Extract the [X, Y] coordinate from the center of the cell holding the provided text.  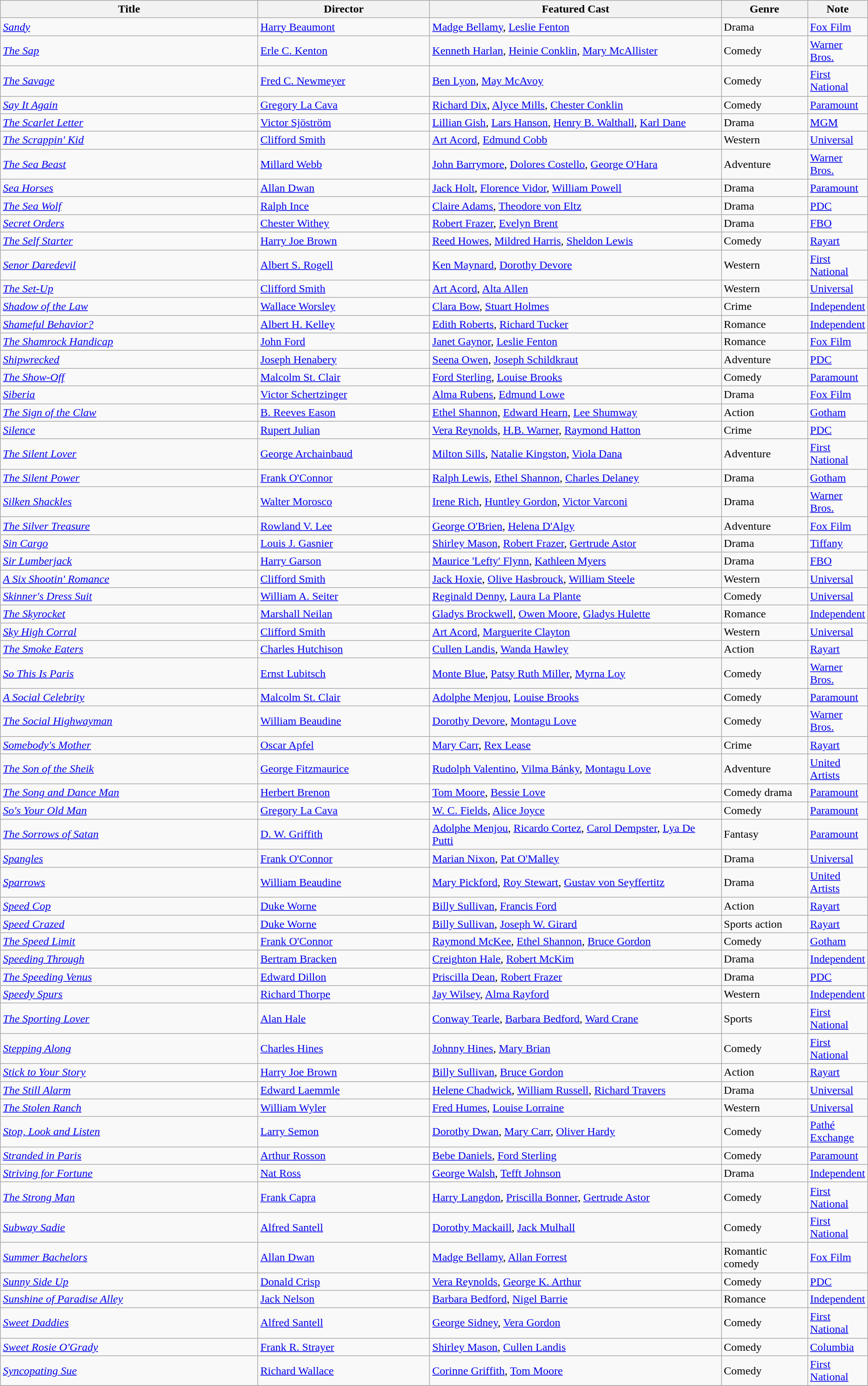
The Strong Man [129, 1197]
Priscilla Dean, Robert Frazer [576, 977]
Richard Wallace [344, 1371]
Irene Rich, Huntley Gordon, Victor Varconi [576, 502]
The Show-Off [129, 377]
Conway Tearle, Barbara Bedford, Ward Crane [576, 1019]
So's Your Old Man [129, 810]
Striving for Fortune [129, 1173]
Edith Roberts, Richard Tucker [576, 324]
The Stolen Ranch [129, 1108]
Madge Bellamy, Leslie Fenton [576, 27]
MGM [838, 122]
Claire Adams, Theodore von Eltz [576, 205]
Ben Lyon, May McAvoy [576, 81]
Comedy drama [765, 793]
The Shamrock Handicap [129, 342]
The Smoke Eaters [129, 649]
Shadow of the Law [129, 307]
The Silver Treasure [129, 526]
W. C. Fields, Alice Joyce [576, 810]
Art Acord, Alta Allen [576, 289]
Monte Blue, Patsy Ruth Miller, Myrna Loy [576, 674]
Maurice 'Lefty' Flynn, Kathleen Myers [576, 561]
Sky High Corral [129, 632]
Stepping Along [129, 1048]
The Scarlet Letter [129, 122]
Say It Again [129, 105]
Herbert Brenon [344, 793]
Director [344, 9]
Alan Hale [344, 1019]
Skinner's Dress Suit [129, 597]
Dorothy Mackaill, Jack Mulhall [576, 1227]
Oscar Apfel [344, 745]
Dorothy Dwan, Mary Carr, Oliver Hardy [576, 1132]
Billy Sullivan, Joseph W. Girard [576, 924]
Sparrows [129, 882]
Sunshine of Paradise Alley [129, 1299]
Somebody's Mother [129, 745]
Billy Sullivan, Francis Ford [576, 906]
Jay Wilsey, Alma Rayford [576, 995]
Billy Sullivan, Bruce Gordon [576, 1072]
The Silent Lover [129, 454]
Sports action [765, 924]
Joseph Henabery [344, 359]
Shirley Mason, Cullen Landis [576, 1347]
Speeding Through [129, 959]
Frank Capra [344, 1197]
Walter Morosco [344, 502]
Romantic comedy [765, 1257]
Title [129, 9]
Stop, Look and Listen [129, 1132]
Columbia [838, 1347]
Secret Orders [129, 223]
Adolphe Menjou, Ricardo Cortez, Carol Dempster, Lya De Putti [576, 834]
George Archainbaud [344, 454]
The Sap [129, 51]
Sin Cargo [129, 543]
Mary Pickford, Roy Stewart, Gustav von Seyffertitz [576, 882]
The Set-Up [129, 289]
The Speed Limit [129, 942]
John Barrymore, Dolores Costello, George O'Hara [576, 164]
Rudolph Valentino, Vilma Bánky, Montagu Love [576, 769]
Robert Frazer, Evelyn Brent [576, 223]
Raymond McKee, Ethel Shannon, Bruce Gordon [576, 942]
Ken Maynard, Dorothy Devore [576, 264]
Chester Withey [344, 223]
Lillian Gish, Lars Hanson, Henry B. Walthall, Karl Dane [576, 122]
Marshall Neilan [344, 614]
The Speeding Venus [129, 977]
Jack Nelson [344, 1299]
Dorothy Devore, Montagu Love [576, 721]
Seena Owen, Joseph Schildkraut [576, 359]
Victor Schertzinger [344, 395]
Shameful Behavior? [129, 324]
Donald Crisp [344, 1282]
The Sorrows of Satan [129, 834]
Victor Sjöström [344, 122]
The Song and Dance Man [129, 793]
Jack Hoxie, Olive Hasbrouck, William Steele [576, 578]
Johnny Hines, Mary Brian [576, 1048]
Ralph Lewis, Ethel Shannon, Charles Delaney [576, 478]
Madge Bellamy, Allan Forrest [576, 1257]
George O'Brien, Helena D'Algy [576, 526]
A Social Celebrity [129, 697]
Louis J. Gasnier [344, 543]
Sports [765, 1019]
Millard Webb [344, 164]
Cullen Landis, Wanda Hawley [576, 649]
Arthur Rosson [344, 1155]
Sandy [129, 27]
Art Acord, Marguerite Clayton [576, 632]
D. W. Griffith [344, 834]
Speed Cop [129, 906]
Richard Dix, Alyce Mills, Chester Conklin [576, 105]
Milton Sills, Natalie Kingston, Viola Dana [576, 454]
Silken Shackles [129, 502]
Ethel Shannon, Edward Hearn, Lee Shumway [576, 412]
Fred Humes, Louise Lorraine [576, 1108]
Richard Thorpe [344, 995]
So This Is Paris [129, 674]
The Silent Power [129, 478]
Albert H. Kelley [344, 324]
The Still Alarm [129, 1090]
Ford Sterling, Louise Brooks [576, 377]
Featured Cast [576, 9]
Frank R. Strayer [344, 1347]
Edward Dillon [344, 977]
Silence [129, 430]
Wallace Worsley [344, 307]
The Sea Wolf [129, 205]
Bebe Daniels, Ford Sterling [576, 1155]
The Savage [129, 81]
The Skyrocket [129, 614]
Stick to Your Story [129, 1072]
Spangles [129, 858]
The Son of the Sheik [129, 769]
Tiffany [838, 543]
Albert S. Rogell [344, 264]
John Ford [344, 342]
Speed Crazed [129, 924]
Charles Hutchison [344, 649]
Syncopating Sue [129, 1371]
Sea Horses [129, 188]
Art Acord, Edmund Cobb [576, 140]
Note [838, 9]
Harry Beaumont [344, 27]
Mary Carr, Rex Lease [576, 745]
George Sidney, Vera Gordon [576, 1323]
B. Reeves Eason [344, 412]
Rupert Julian [344, 430]
William Wyler [344, 1108]
Kenneth Harlan, Heinie Conklin, Mary McAllister [576, 51]
Bertram Bracken [344, 959]
Marian Nixon, Pat O'Malley [576, 858]
Summer Bachelors [129, 1257]
Tom Moore, Bessie Love [576, 793]
Adolphe Menjou, Louise Brooks [576, 697]
Ralph Ince [344, 205]
Fantasy [765, 834]
Pathé Exchange [838, 1132]
William A. Seiter [344, 597]
George Fitzmaurice [344, 769]
Reginald Denny, Laura La Plante [576, 597]
Senor Daredevil [129, 264]
Vera Reynolds, H.B. Warner, Raymond Hatton [576, 430]
The Sea Beast [129, 164]
Clara Bow, Stuart Holmes [576, 307]
Vera Reynolds, George K. Arthur [576, 1282]
Genre [765, 9]
The Self Starter [129, 241]
Sir Lumberjack [129, 561]
Erle C. Kenton [344, 51]
Gladys Brockwell, Owen Moore, Gladys Hulette [576, 614]
A Six Shootin' Romance [129, 578]
Ernst Lubitsch [344, 674]
Corinne Griffith, Tom Moore [576, 1371]
Fred C. Newmeyer [344, 81]
Stranded in Paris [129, 1155]
Harry Langdon, Priscilla Bonner, Gertrude Astor [576, 1197]
Helene Chadwick, William Russell, Richard Travers [576, 1090]
Edward Laemmle [344, 1090]
Speedy Spurs [129, 995]
Sweet Rosie O'Grady [129, 1347]
The Sign of the Claw [129, 412]
Siberia [129, 395]
Charles Hines [344, 1048]
Alma Rubens, Edmund Lowe [576, 395]
George Walsh, Tefft Johnson [576, 1173]
The Scrappin' Kid [129, 140]
Reed Howes, Mildred Harris, Sheldon Lewis [576, 241]
Sunny Side Up [129, 1282]
The Sporting Lover [129, 1019]
Nat Ross [344, 1173]
Creighton Hale, Robert McKim [576, 959]
Shirley Mason, Robert Frazer, Gertrude Astor [576, 543]
Janet Gaynor, Leslie Fenton [576, 342]
Sweet Daddies [129, 1323]
Rowland V. Lee [344, 526]
Shipwrecked [129, 359]
Larry Semon [344, 1132]
The Social Highwayman [129, 721]
Harry Garson [344, 561]
Jack Holt, Florence Vidor, William Powell [576, 188]
Barbara Bedford, Nigel Barrie [576, 1299]
Subway Sadie [129, 1227]
